Pinpoint the cell where the given text exists, returning its (x, y) midpoint coordinate. 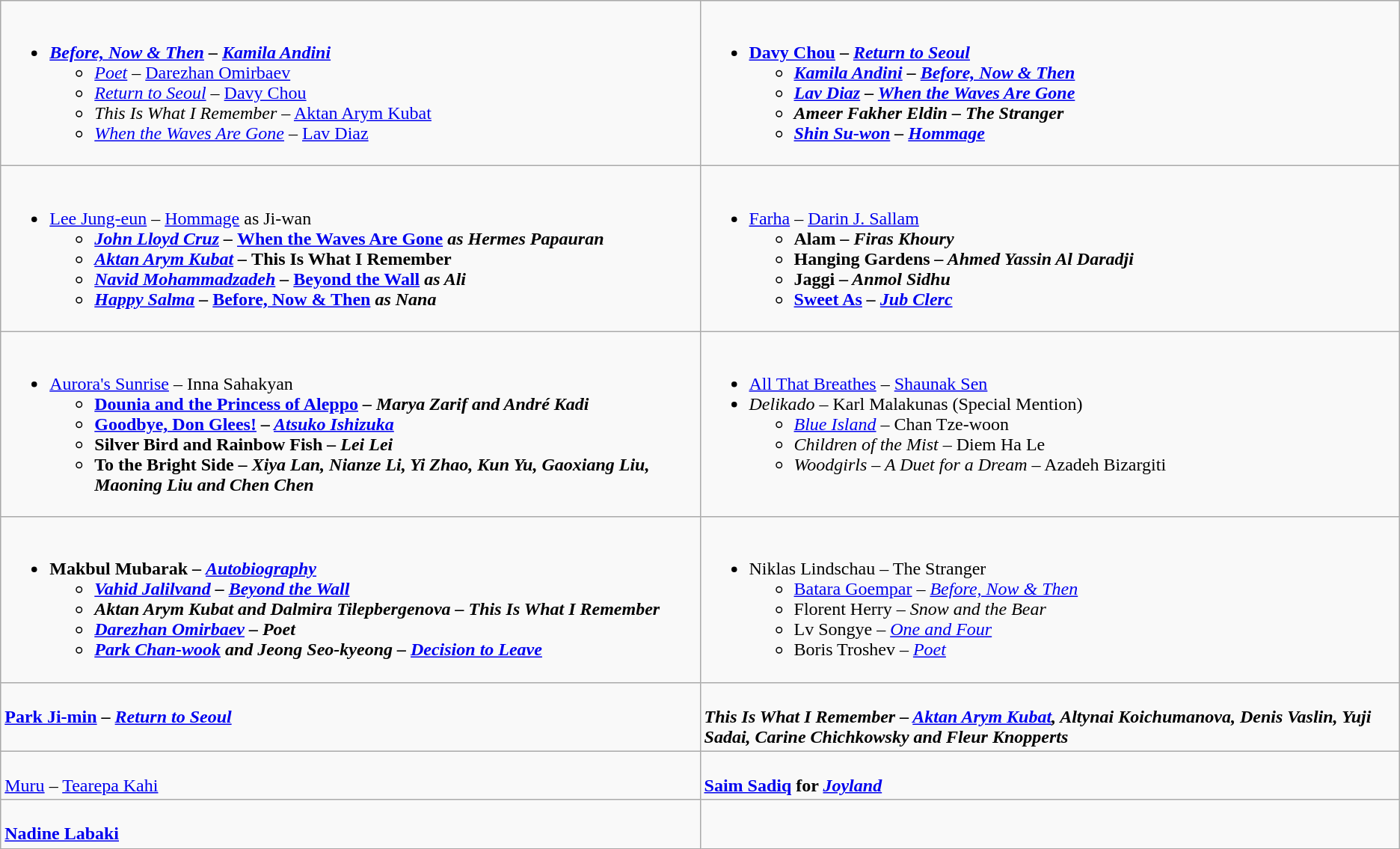
Nadine Labaki (350, 824)
Farha – Darin J. Sallam Alam – Firas Khoury Hanging Gardens – Ahmed Yassin Al Daradji Jaggi – Anmol Sidhu Sweet As – Jub Clerc (1050, 248)
Park Ji-min – Return to Seoul (350, 717)
This Is What I Remember – Aktan Arym Kubat, Altynai Koichumanova, Denis Vaslin, Yuji Sadai, Carine Chichkowsky and Fleur Knopperts (1050, 717)
Saim Sadiq for Joyland (1050, 775)
Niklas Lindschau – The Stranger Batara Goempar – Before, Now & Then Florent Herry – Snow and the Bear Lv Songye – One and Four Boris Troshev – Poet (1050, 600)
Muru – Tearepa Kahi (350, 775)
